Determine the [X, Y] coordinate at the center of the cell enclosing the given text.  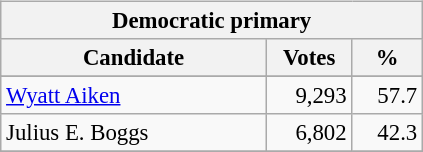
57.7 [388, 96]
6,802 [309, 133]
Wyatt Aiken [134, 96]
Democratic primary [212, 21]
Votes [309, 58]
Julius E. Boggs [134, 133]
42.3 [388, 133]
9,293 [309, 96]
% [388, 58]
Candidate [134, 58]
